Search for the cell housing the specified text and yield its (x, y) center coordinate. 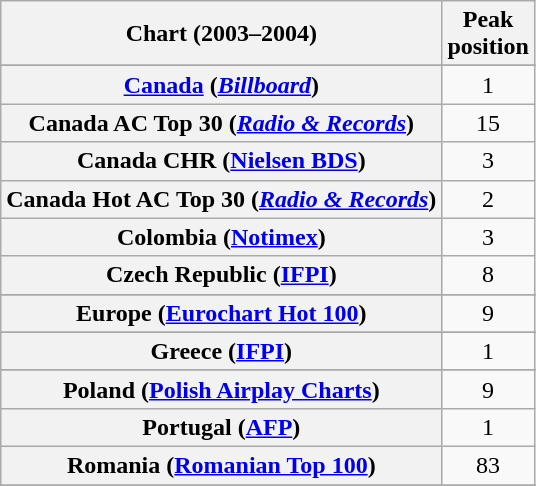
Europe (Eurochart Hot 100) (222, 313)
Canada CHR (Nielsen BDS) (222, 161)
Canada (Billboard) (222, 85)
Peakposition (488, 34)
Poland (Polish Airplay Charts) (222, 389)
Canada Hot AC Top 30 (Radio & Records) (222, 199)
Romania (Romanian Top 100) (222, 465)
Portugal (AFP) (222, 427)
Greece (IFPI) (222, 351)
Colombia (Notimex) (222, 237)
Czech Republic (IFPI) (222, 275)
Canada AC Top 30 (Radio & Records) (222, 123)
83 (488, 465)
8 (488, 275)
Chart (2003–2004) (222, 34)
15 (488, 123)
2 (488, 199)
